Extract the (x, y) coordinate from the center of the cell holding the provided text.  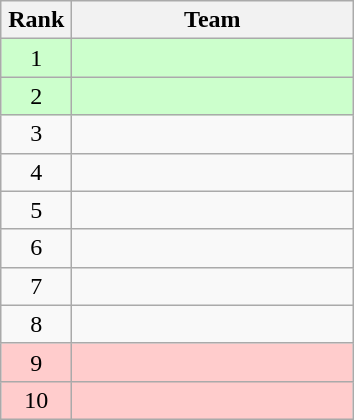
Team (212, 20)
8 (36, 324)
7 (36, 286)
9 (36, 362)
5 (36, 210)
2 (36, 96)
1 (36, 58)
10 (36, 400)
4 (36, 172)
Rank (36, 20)
3 (36, 134)
6 (36, 248)
